Return the [x, y] coordinate for the center point of the cell that contains the specified text.  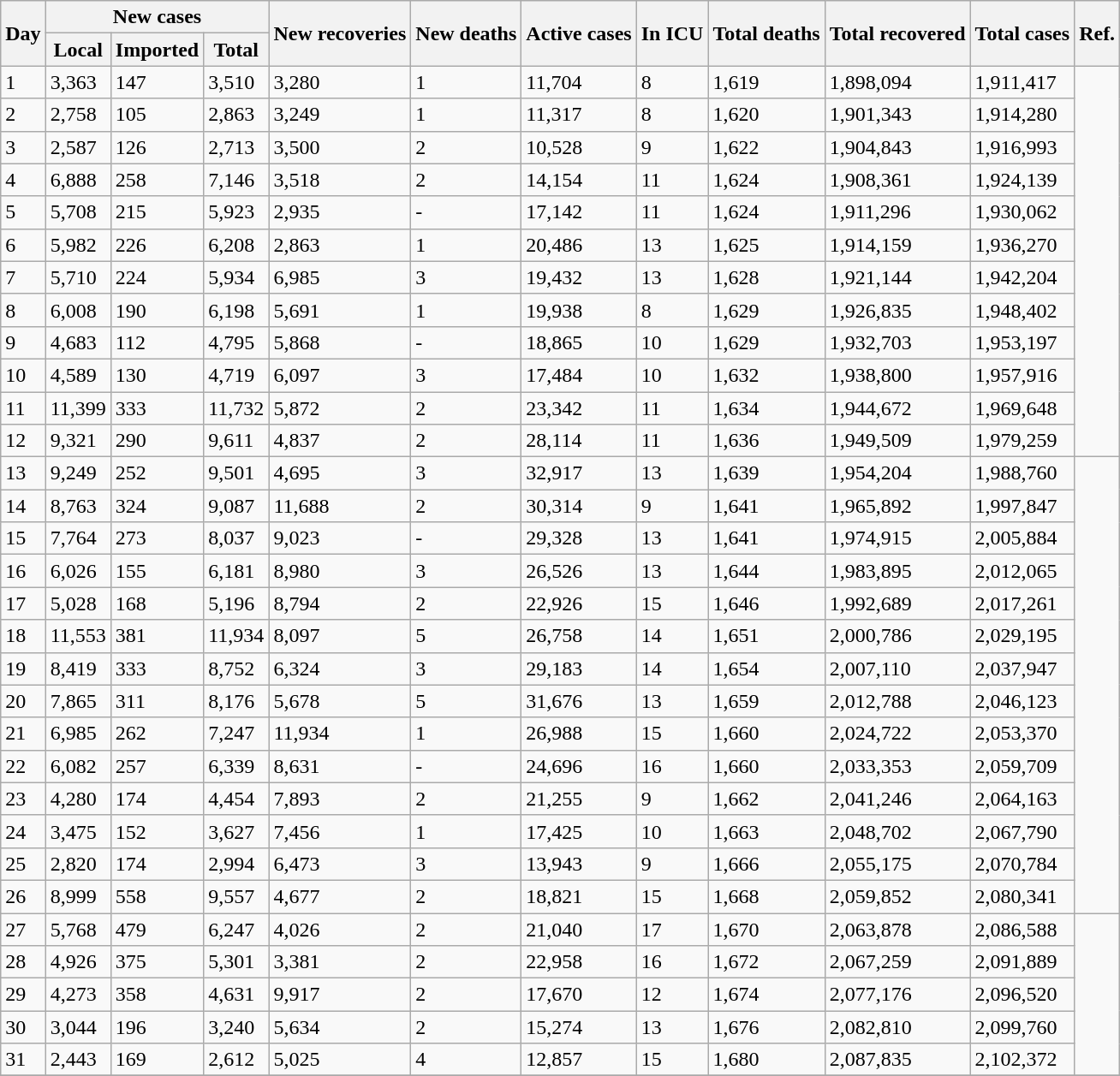
6 [23, 245]
2,935 [340, 212]
1,949,509 [897, 441]
169 [157, 1060]
7,865 [78, 701]
1,639 [766, 473]
2,713 [236, 147]
2,053,370 [1022, 734]
2,070,784 [1022, 864]
2,067,790 [1022, 831]
4,719 [236, 375]
358 [157, 995]
1,666 [766, 864]
2,000,786 [897, 636]
22,926 [579, 603]
1,634 [766, 408]
26,526 [579, 571]
6,097 [340, 375]
1,944,672 [897, 408]
Day [23, 33]
Local [78, 50]
8,176 [236, 701]
3,475 [78, 831]
2,077,176 [897, 995]
6,026 [78, 571]
5,868 [340, 342]
17,425 [579, 831]
Total [236, 50]
1,625 [766, 245]
479 [157, 929]
2,443 [78, 1060]
4,795 [236, 342]
2,758 [78, 115]
2,059,852 [897, 896]
7 [23, 277]
9,023 [340, 538]
2,046,123 [1022, 701]
2,099,760 [1022, 1027]
5,678 [340, 701]
3,044 [78, 1027]
1,622 [766, 147]
1,676 [766, 1027]
2,041,246 [897, 799]
1,672 [766, 962]
190 [157, 310]
8,794 [340, 603]
26 [23, 896]
9,087 [236, 506]
11,317 [579, 115]
6,339 [236, 766]
1,965,892 [897, 506]
6,247 [236, 929]
6,324 [340, 669]
257 [157, 766]
4,026 [340, 929]
3,518 [340, 180]
273 [157, 538]
1,974,915 [897, 538]
20 [23, 701]
226 [157, 245]
2,024,722 [897, 734]
9,917 [340, 995]
3,249 [340, 115]
8,980 [340, 571]
4,837 [340, 441]
2,612 [236, 1060]
18,821 [579, 896]
105 [157, 115]
Ref. [1098, 33]
29,328 [579, 538]
7,893 [340, 799]
5,634 [340, 1027]
31,676 [579, 701]
2,994 [236, 864]
4,683 [78, 342]
558 [157, 896]
1,911,296 [897, 212]
9,557 [236, 896]
4,926 [78, 962]
2,082,810 [897, 1027]
New deaths [466, 33]
3,381 [340, 962]
2,037,947 [1022, 669]
3,240 [236, 1027]
3,510 [236, 82]
1,932,703 [897, 342]
130 [157, 375]
28,114 [579, 441]
7,764 [78, 538]
1,680 [766, 1060]
5,982 [78, 245]
1,916,993 [1022, 147]
5,691 [340, 310]
6,198 [236, 310]
112 [157, 342]
1,654 [766, 669]
1,674 [766, 995]
2,067,259 [897, 962]
1,663 [766, 831]
381 [157, 636]
4,273 [78, 995]
1,901,343 [897, 115]
Active cases [579, 33]
10,528 [579, 147]
4,695 [340, 473]
1,659 [766, 701]
8,763 [78, 506]
15,274 [579, 1027]
7,456 [340, 831]
5,872 [340, 408]
1,670 [766, 929]
168 [157, 603]
2,096,520 [1022, 995]
152 [157, 831]
8,419 [78, 669]
25 [23, 864]
9,249 [78, 473]
4,677 [340, 896]
375 [157, 962]
1,924,139 [1022, 180]
New recoveries [340, 33]
2,007,110 [897, 669]
2,048,702 [897, 831]
24,696 [579, 766]
1,668 [766, 896]
3,500 [340, 147]
5,028 [78, 603]
1,620 [766, 115]
1,908,361 [897, 180]
1,619 [766, 82]
258 [157, 180]
29 [23, 995]
1,979,259 [1022, 441]
2,102,372 [1022, 1060]
1,930,062 [1022, 212]
4,631 [236, 995]
24 [23, 831]
1,644 [766, 571]
290 [157, 441]
1,969,648 [1022, 408]
2,087,835 [897, 1060]
1,936,270 [1022, 245]
28 [23, 962]
5,710 [78, 277]
23 [23, 799]
5,301 [236, 962]
6,473 [340, 864]
27 [23, 929]
1,911,417 [1022, 82]
8,999 [78, 896]
17,670 [579, 995]
31 [23, 1060]
6,181 [236, 571]
6,888 [78, 180]
30,314 [579, 506]
2,064,163 [1022, 799]
7,247 [236, 734]
5,934 [236, 277]
1,953,197 [1022, 342]
1,904,843 [897, 147]
2,820 [78, 864]
22,958 [579, 962]
1,636 [766, 441]
4,589 [78, 375]
1,938,800 [897, 375]
Total cases [1022, 33]
19 [23, 669]
14,154 [579, 180]
1,948,402 [1022, 310]
2,033,353 [897, 766]
26,988 [579, 734]
2,063,878 [897, 929]
1,957,916 [1022, 375]
1,898,094 [897, 82]
9,321 [78, 441]
1,983,895 [897, 571]
5,923 [236, 212]
11,553 [78, 636]
17,142 [579, 212]
2,017,261 [1022, 603]
17,484 [579, 375]
2,029,195 [1022, 636]
324 [157, 506]
12,857 [579, 1060]
311 [157, 701]
1,914,159 [897, 245]
147 [157, 82]
224 [157, 277]
11,399 [78, 408]
21 [23, 734]
3,627 [236, 831]
26,758 [579, 636]
5,025 [340, 1060]
New cases [158, 17]
3,363 [78, 82]
18 [23, 636]
1,662 [766, 799]
8,752 [236, 669]
2,012,065 [1022, 571]
18,865 [579, 342]
8,631 [340, 766]
1,921,144 [897, 277]
8,097 [340, 636]
Imported [157, 50]
11,688 [340, 506]
Total deaths [766, 33]
1,632 [766, 375]
1,646 [766, 603]
2,012,788 [897, 701]
19,432 [579, 277]
196 [157, 1027]
4,280 [78, 799]
3,280 [340, 82]
2,587 [78, 147]
2,091,889 [1022, 962]
1,628 [766, 277]
21,255 [579, 799]
262 [157, 734]
2,055,175 [897, 864]
23,342 [579, 408]
Total recovered [897, 33]
29,183 [579, 669]
1,914,280 [1022, 115]
9,611 [236, 441]
11,704 [579, 82]
7,146 [236, 180]
20,486 [579, 245]
8,037 [236, 538]
2,080,341 [1022, 896]
5,708 [78, 212]
1,954,204 [897, 473]
22 [23, 766]
11,732 [236, 408]
1,651 [766, 636]
1,997,847 [1022, 506]
6,082 [78, 766]
5,196 [236, 603]
19,938 [579, 310]
21,040 [579, 929]
32,917 [579, 473]
9,501 [236, 473]
1,992,689 [897, 603]
252 [157, 473]
2,005,884 [1022, 538]
In ICU [672, 33]
30 [23, 1027]
6,208 [236, 245]
2,059,709 [1022, 766]
13,943 [579, 864]
1,942,204 [1022, 277]
4,454 [236, 799]
2,086,588 [1022, 929]
1,988,760 [1022, 473]
6,008 [78, 310]
155 [157, 571]
215 [157, 212]
126 [157, 147]
1,926,835 [897, 310]
5,768 [78, 929]
